Detect which cell encompasses the target text, then output its [x, y] center coordinate. 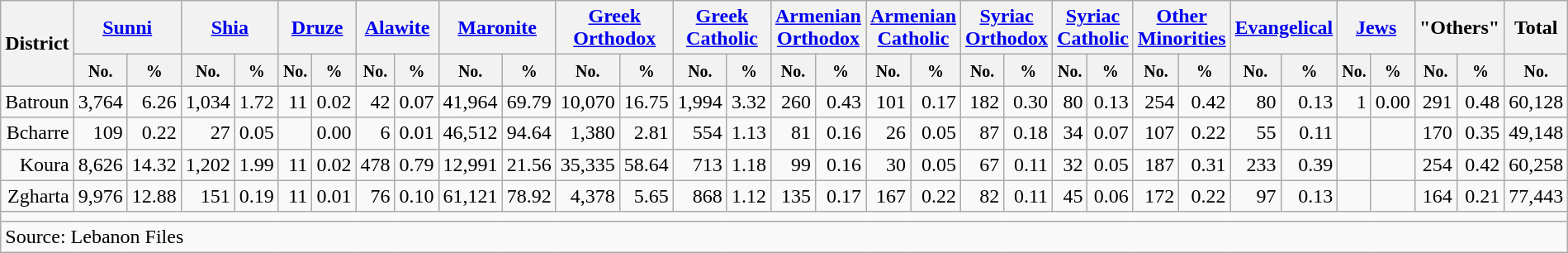
Syriac Orthodox [1007, 28]
187 [1156, 165]
6 [375, 133]
82 [983, 196]
14.32 [154, 165]
26 [888, 133]
Evangelical [1284, 28]
109 [101, 133]
49,148 [1536, 133]
21.56 [528, 165]
260 [793, 102]
55 [1255, 133]
0.35 [1480, 133]
35,335 [588, 165]
Bcharre [37, 133]
868 [700, 196]
478 [375, 165]
61,121 [471, 196]
Other Minorities [1182, 28]
Armenian Catholic [913, 28]
0.06 [1110, 196]
69.79 [528, 102]
1.13 [748, 133]
164 [1435, 196]
151 [208, 196]
554 [700, 133]
Greek Catholic [722, 28]
58.64 [646, 165]
42 [375, 102]
3.32 [748, 102]
30 [888, 165]
81 [793, 133]
1,994 [700, 102]
0.39 [1310, 165]
0.21 [1480, 196]
8,626 [101, 165]
1 [1354, 102]
34 [1070, 133]
60,258 [1536, 165]
1.12 [748, 196]
41,964 [471, 102]
Sunni [127, 28]
1.72 [256, 102]
Total [1536, 28]
32 [1070, 165]
167 [888, 196]
87 [983, 133]
60,128 [1536, 102]
Syriac Catholic [1093, 28]
Zgharta [37, 196]
District [37, 43]
3,764 [101, 102]
97 [1255, 196]
Koura [37, 165]
0.79 [416, 165]
12.88 [154, 196]
76 [375, 196]
Armenian Orthodox [817, 28]
Source: Lebanon Files [784, 236]
Batroun [37, 102]
0.31 [1205, 165]
172 [1156, 196]
5.65 [646, 196]
0.10 [416, 196]
77,443 [1536, 196]
67 [983, 165]
27 [208, 133]
Greek Orthodox [614, 28]
1,034 [208, 102]
Alawite [397, 28]
1.18 [748, 165]
1.99 [256, 165]
99 [793, 165]
170 [1435, 133]
2.81 [646, 133]
182 [983, 102]
713 [700, 165]
94.64 [528, 133]
16.75 [646, 102]
4,378 [588, 196]
"Others" [1459, 28]
0.19 [256, 196]
0.30 [1029, 102]
Shia [230, 28]
Jews [1376, 28]
101 [888, 102]
0.43 [841, 102]
10,070 [588, 102]
78.92 [528, 196]
Maronite [497, 28]
46,512 [471, 133]
233 [1255, 165]
1,380 [588, 133]
9,976 [101, 196]
1,202 [208, 165]
291 [1435, 102]
0.18 [1029, 133]
0.48 [1480, 102]
12,991 [471, 165]
6.26 [154, 102]
135 [793, 196]
45 [1070, 196]
107 [1156, 133]
Druze [317, 28]
